Search for the cell housing the specified text and yield its [X, Y] center coordinate. 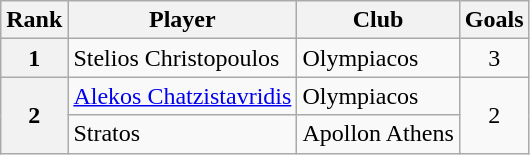
Club [378, 20]
Rank [34, 20]
Stelios Christopoulos [182, 58]
Goals [494, 20]
Player [182, 20]
1 [34, 58]
Alekos Chatzistavridis [182, 96]
3 [494, 58]
Stratos [182, 134]
Apollon Athens [378, 134]
